For the text-containing cell, return its midpoint in (X, Y) coordinate format. 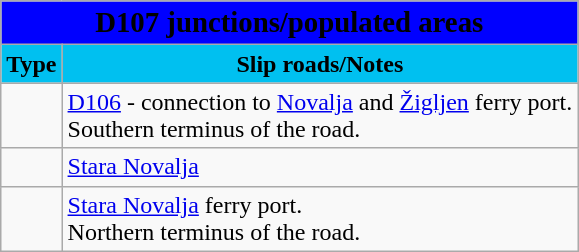
Slip roads/Notes (320, 64)
Type (32, 64)
D107 junctions/populated areas (290, 23)
Stara Novalja ferry port.Northern terminus of the road. (320, 218)
D106 - connection to Novalja and Žigljen ferry port.Southern terminus of the road. (320, 116)
Stara Novalja (320, 167)
